Output the (x, y) coordinate of the center of the cell containing the given text.  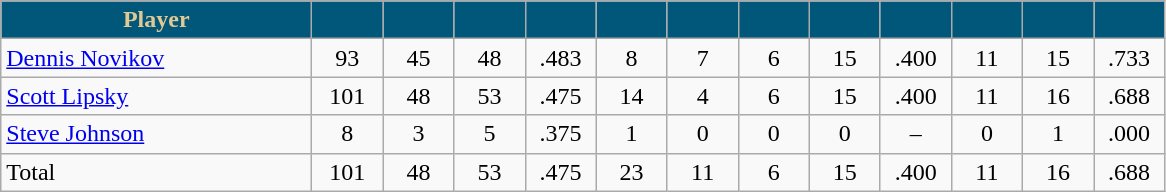
7 (702, 58)
– (916, 134)
.733 (1130, 58)
Scott Lipsky (156, 96)
3 (418, 134)
.000 (1130, 134)
14 (632, 96)
Dennis Novikov (156, 58)
Steve Johnson (156, 134)
5 (490, 134)
.483 (560, 58)
45 (418, 58)
Player (156, 20)
4 (702, 96)
23 (632, 172)
93 (348, 58)
Total (156, 172)
.375 (560, 134)
